Scan for the cell matching the given text and deliver its (x, y) coordinate at center. 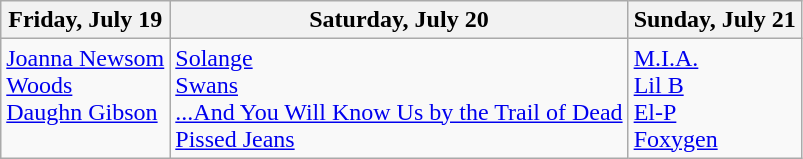
M.I.A.Lil BEl-PFoxygen (714, 98)
Joanna NewsomWoodsDaughn Gibson (86, 98)
Friday, July 19 (86, 20)
Saturday, July 20 (399, 20)
SolangeSwans...And You Will Know Us by the Trail of DeadPissed Jeans (399, 98)
Sunday, July 21 (714, 20)
